Scan for the cell matching the given text and deliver its [X, Y] coordinate at center. 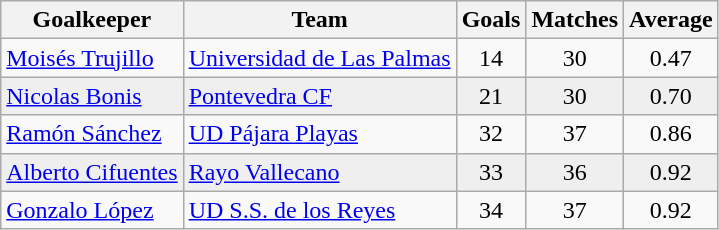
Pontevedra CF [320, 96]
Goalkeeper [92, 20]
Average [672, 20]
14 [491, 58]
Gonzalo López [92, 210]
33 [491, 172]
UD S.S. de los Reyes [320, 210]
0.47 [672, 58]
Moisés Trujillo [92, 58]
0.86 [672, 134]
36 [575, 172]
34 [491, 210]
UD Pájara Playas [320, 134]
Team [320, 20]
Matches [575, 20]
Goals [491, 20]
Nicolas Bonis [92, 96]
Ramón Sánchez [92, 134]
Universidad de Las Palmas [320, 58]
Alberto Cifuentes [92, 172]
Rayo Vallecano [320, 172]
21 [491, 96]
32 [491, 134]
0.70 [672, 96]
